Scan for the cell matching the given text and deliver its (x, y) coordinate at center. 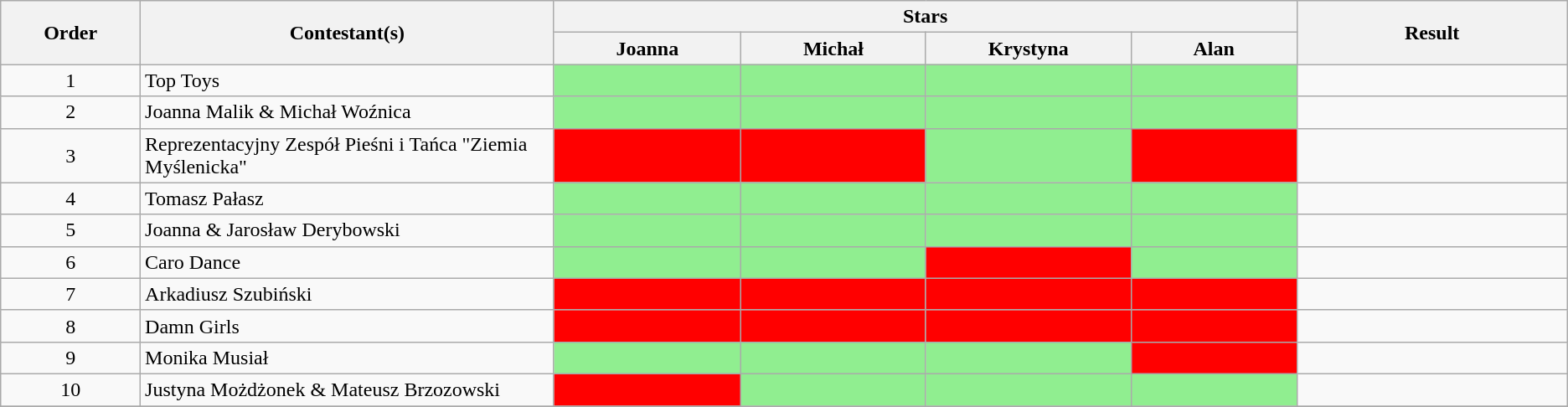
Tomasz Pałasz (348, 198)
Reprezentacyjny Zespół Pieśni i Tańca "Ziemia Myślenicka" (348, 156)
7 (70, 294)
Caro Dance (348, 262)
10 (70, 389)
Michał (834, 49)
Justyna Możdżonek & Mateusz Brzozowski (348, 389)
6 (70, 262)
1 (70, 80)
Arkadiusz Szubiński (348, 294)
Result (1432, 33)
Stars (925, 17)
Alan (1214, 49)
Top Toys (348, 80)
Contestant(s) (348, 33)
Joanna (647, 49)
9 (70, 358)
5 (70, 230)
Krystyna (1029, 49)
Joanna Malik & Michał Woźnica (348, 112)
2 (70, 112)
3 (70, 156)
8 (70, 326)
Damn Girls (348, 326)
Monika Musiał (348, 358)
4 (70, 198)
Order (70, 33)
Joanna & Jarosław Derybowski (348, 230)
